Identify which cell holds the provided text, then report its [X, Y] central coordinate. 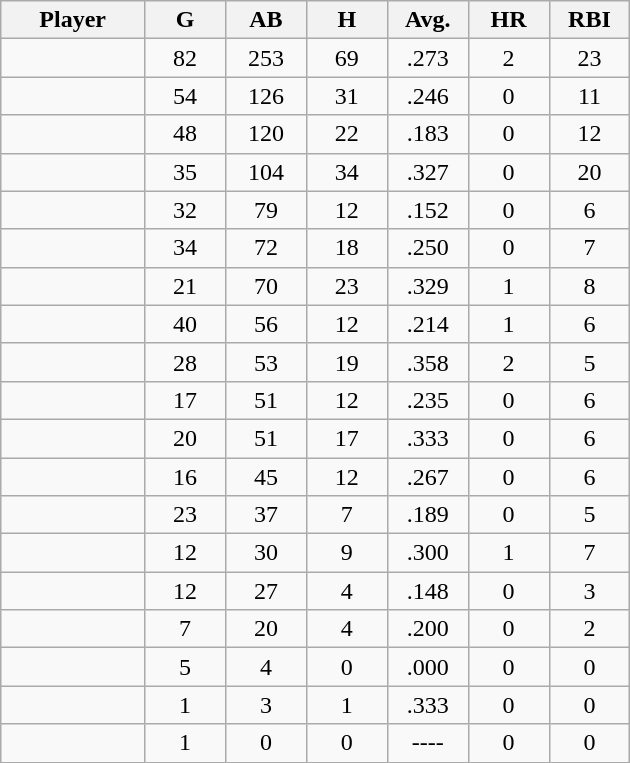
28 [186, 362]
.183 [428, 134]
.189 [428, 515]
.214 [428, 324]
.358 [428, 362]
69 [346, 58]
11 [590, 96]
53 [266, 362]
16 [186, 477]
120 [266, 134]
54 [186, 96]
.273 [428, 58]
40 [186, 324]
45 [266, 477]
---- [428, 743]
.152 [428, 210]
35 [186, 172]
37 [266, 515]
.148 [428, 591]
.246 [428, 96]
48 [186, 134]
HR [508, 20]
18 [346, 248]
22 [346, 134]
.235 [428, 400]
.300 [428, 553]
27 [266, 591]
31 [346, 96]
21 [186, 286]
70 [266, 286]
56 [266, 324]
79 [266, 210]
19 [346, 362]
.267 [428, 477]
G [186, 20]
.250 [428, 248]
82 [186, 58]
RBI [590, 20]
9 [346, 553]
H [346, 20]
.329 [428, 286]
.000 [428, 667]
30 [266, 553]
32 [186, 210]
104 [266, 172]
.327 [428, 172]
126 [266, 96]
AB [266, 20]
.200 [428, 629]
8 [590, 286]
Player [73, 20]
72 [266, 248]
Avg. [428, 20]
253 [266, 58]
